Provide the (x, y) coordinate of the cell's center where the given text is located.  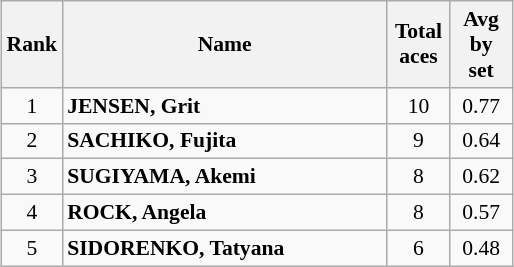
1 (32, 105)
2 (32, 141)
6 (418, 248)
Total aces (418, 44)
5 (32, 248)
0.64 (482, 141)
Name (224, 44)
Avg by set (482, 44)
4 (32, 212)
3 (32, 177)
Rank (32, 44)
JENSEN, Grit (224, 105)
0.62 (482, 177)
SUGIYAMA, Akemi (224, 177)
SIDORENKO, Tatyana (224, 248)
9 (418, 141)
SACHIKO, Fujita (224, 141)
10 (418, 105)
0.48 (482, 248)
0.57 (482, 212)
ROCK, Angela (224, 212)
0.77 (482, 105)
